For the text-containing cell, return its midpoint in (X, Y) coordinate format. 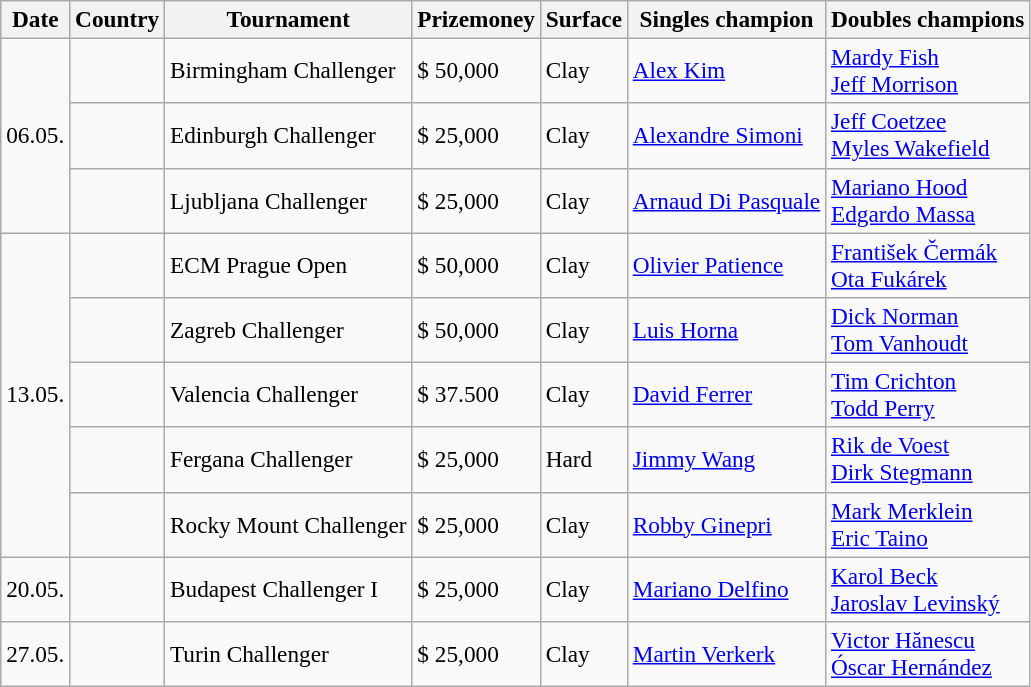
Mariano Hood Edgardo Massa (928, 200)
Robby Ginepri (726, 524)
Rocky Mount Challenger (288, 524)
27.05. (36, 654)
Surface (584, 19)
Prizemoney (476, 19)
Valencia Challenger (288, 394)
Zagreb Challenger (288, 330)
13.05. (36, 394)
Martin Verkerk (726, 654)
Doubles champions (928, 19)
06.05. (36, 135)
Alexandre Simoni (726, 136)
Olivier Patience (726, 264)
$ 37.500 (476, 394)
Singles champion (726, 19)
Mardy Fish Jeff Morrison (928, 70)
Tournament (288, 19)
Country (118, 19)
ECM Prague Open (288, 264)
Hard (584, 460)
Date (36, 19)
Karol Beck Jaroslav Levinský (928, 588)
Birmingham Challenger (288, 70)
Ljubljana Challenger (288, 200)
Fergana Challenger (288, 460)
Jimmy Wang (726, 460)
František Čermák Ota Fukárek (928, 264)
Jeff Coetzee Myles Wakefield (928, 136)
Alex Kim (726, 70)
Budapest Challenger I (288, 588)
20.05. (36, 588)
Tim Crichton Todd Perry (928, 394)
Rik de Voest Dirk Stegmann (928, 460)
David Ferrer (726, 394)
Arnaud Di Pasquale (726, 200)
Edinburgh Challenger (288, 136)
Mariano Delfino (726, 588)
Dick Norman Tom Vanhoudt (928, 330)
Luis Horna (726, 330)
Turin Challenger (288, 654)
Mark Merklein Eric Taino (928, 524)
Victor Hănescu Óscar Hernández (928, 654)
